Detect which cell encompasses the target text, then output its [x, y] center coordinate. 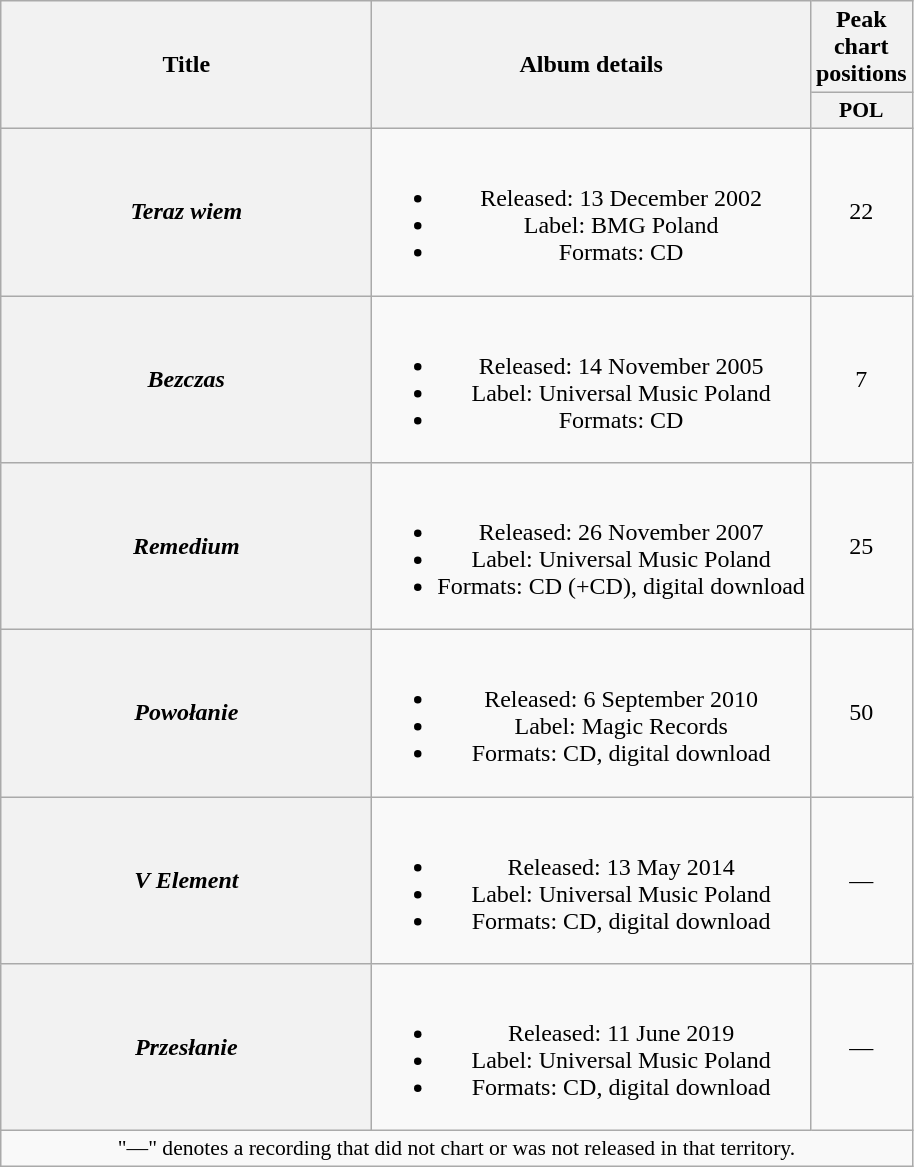
50 [861, 714]
Peak chart positions [861, 47]
Released: 26 November 2007Label: Universal Music PolandFormats: CD (+CD), digital download [592, 546]
Title [186, 65]
Remedium [186, 546]
Powołanie [186, 714]
7 [861, 380]
POL [861, 111]
Przesłanie [186, 1048]
Bezczas [186, 380]
Album details [592, 65]
V Element [186, 880]
25 [861, 546]
22 [861, 212]
Released: 13 May 2014Label: Universal Music PolandFormats: CD, digital download [592, 880]
Released: 11 June 2019Label: Universal Music PolandFormats: CD, digital download [592, 1048]
Released: 14 November 2005Label: Universal Music PolandFormats: CD [592, 380]
"—" denotes a recording that did not chart or was not released in that territory. [456, 1149]
Released: 6 September 2010Label: Magic RecordsFormats: CD, digital download [592, 714]
Released: 13 December 2002Label: BMG PolandFormats: CD [592, 212]
Teraz wiem [186, 212]
